Scan for the cell matching the given text and deliver its (x, y) coordinate at center. 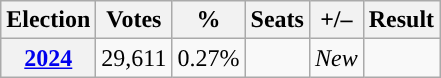
% (208, 20)
29,611 (134, 58)
Election (48, 20)
Votes (134, 20)
Result (401, 20)
0.27% (208, 58)
2024 (48, 58)
+/– (336, 20)
New (336, 58)
Seats (277, 20)
